From the cell containing the given text, extract its center point as (X, Y) coordinate. 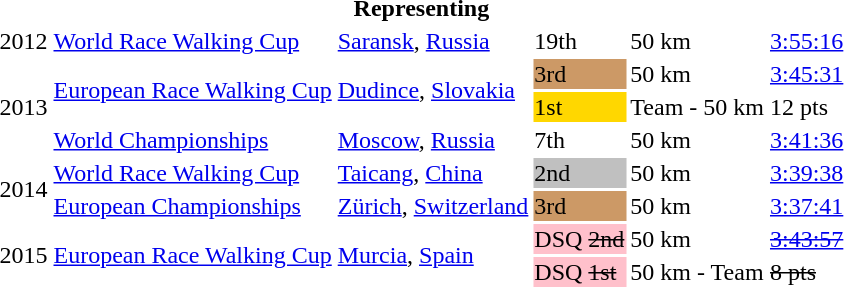
3:43:57 (806, 239)
3:45:31 (806, 74)
Zürich, Switzerland (433, 206)
12 pts (806, 107)
8 pts (806, 272)
Dudince, Slovakia (433, 90)
50 km - Team (698, 272)
DSQ 2nd (580, 239)
3:39:38 (806, 173)
1st (580, 107)
Team - 50 km (698, 107)
World Championships (192, 140)
Saransk, Russia (433, 41)
Murcia, Spain (433, 256)
Moscow, Russia (433, 140)
2nd (580, 173)
3:41:36 (806, 140)
Taicang, China (433, 173)
DSQ 1st (580, 272)
3:37:41 (806, 206)
19th (580, 41)
7th (580, 140)
3:55:16 (806, 41)
European Championships (192, 206)
